For the text-containing cell, return its midpoint in [X, Y] coordinate format. 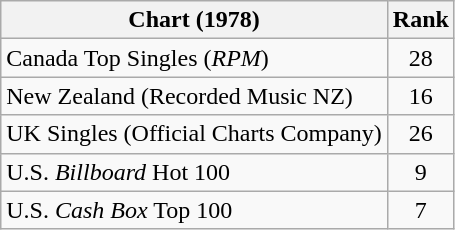
7 [420, 210]
Canada Top Singles (RPM) [194, 58]
16 [420, 96]
28 [420, 58]
Chart (1978) [194, 20]
26 [420, 134]
UK Singles (Official Charts Company) [194, 134]
New Zealand (Recorded Music NZ) [194, 96]
U.S. Billboard Hot 100 [194, 172]
Rank [420, 20]
U.S. Cash Box Top 100 [194, 210]
9 [420, 172]
